Scan for the cell matching the given text and deliver its [X, Y] coordinate at center. 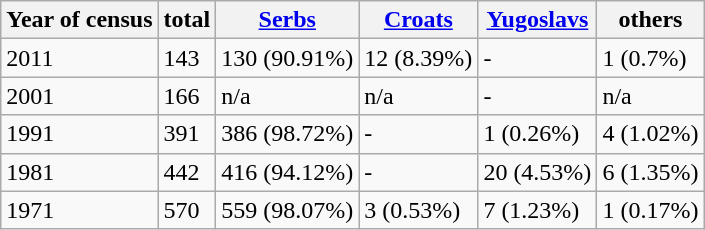
Croats [418, 20]
391 [187, 134]
130 (90.91%) [288, 58]
4 (1.02%) [650, 134]
1 (0.17%) [650, 210]
20 (4.53%) [538, 172]
166 [187, 96]
total [187, 20]
3 (0.53%) [418, 210]
1991 [80, 134]
others [650, 20]
1 (0.7%) [650, 58]
1 (0.26%) [538, 134]
Serbs [288, 20]
Yugoslavs [538, 20]
442 [187, 172]
143 [187, 58]
2001 [80, 96]
7 (1.23%) [538, 210]
6 (1.35%) [650, 172]
1981 [80, 172]
386 (98.72%) [288, 134]
559 (98.07%) [288, 210]
2011 [80, 58]
1971 [80, 210]
570 [187, 210]
416 (94.12%) [288, 172]
Year of census [80, 20]
12 (8.39%) [418, 58]
